Detect which cell encompasses the target text, then output its (X, Y) center coordinate. 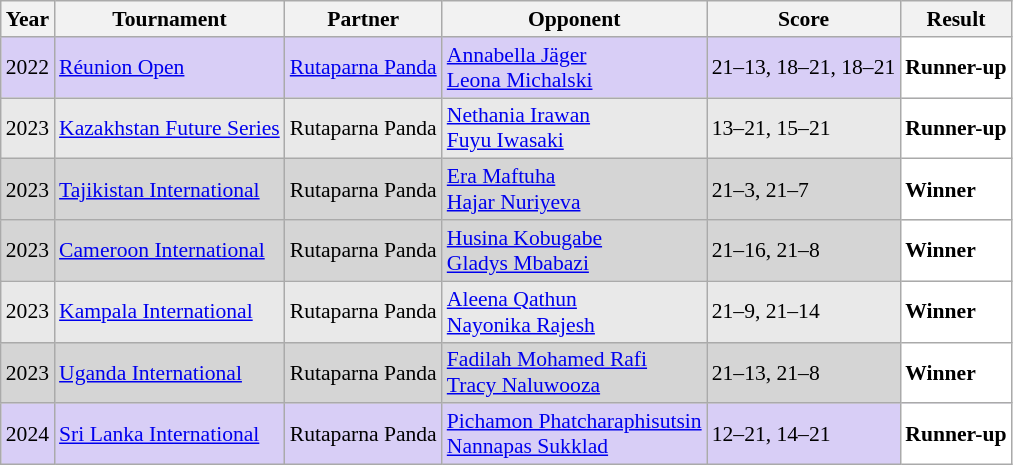
Tournament (170, 19)
Cameroon International (170, 250)
Pichamon Phatcharaphisutsin Nannapas Sukklad (574, 434)
Result (956, 19)
Score (804, 19)
21–3, 21–7 (804, 190)
Fadilah Mohamed Rafi Tracy Naluwooza (574, 372)
Husina Kobugabe Gladys Mbabazi (574, 250)
Réunion Open (170, 68)
21–13, 21–8 (804, 372)
21–9, 21–14 (804, 312)
Aleena Qathun Nayonika Rajesh (574, 312)
Kazakhstan Future Series (170, 128)
Tajikistan International (170, 190)
Annabella Jäger Leona Michalski (574, 68)
12–21, 14–21 (804, 434)
2022 (28, 68)
13–21, 15–21 (804, 128)
21–13, 18–21, 18–21 (804, 68)
21–16, 21–8 (804, 250)
Kampala International (170, 312)
Uganda International (170, 372)
2024 (28, 434)
Sri Lanka International (170, 434)
Partner (364, 19)
Era Maftuha Hajar Nuriyeva (574, 190)
Year (28, 19)
Opponent (574, 19)
Nethania Irawan Fuyu Iwasaki (574, 128)
